Capture the cell that displays the provided text and extract its [X, Y] central coordinate. 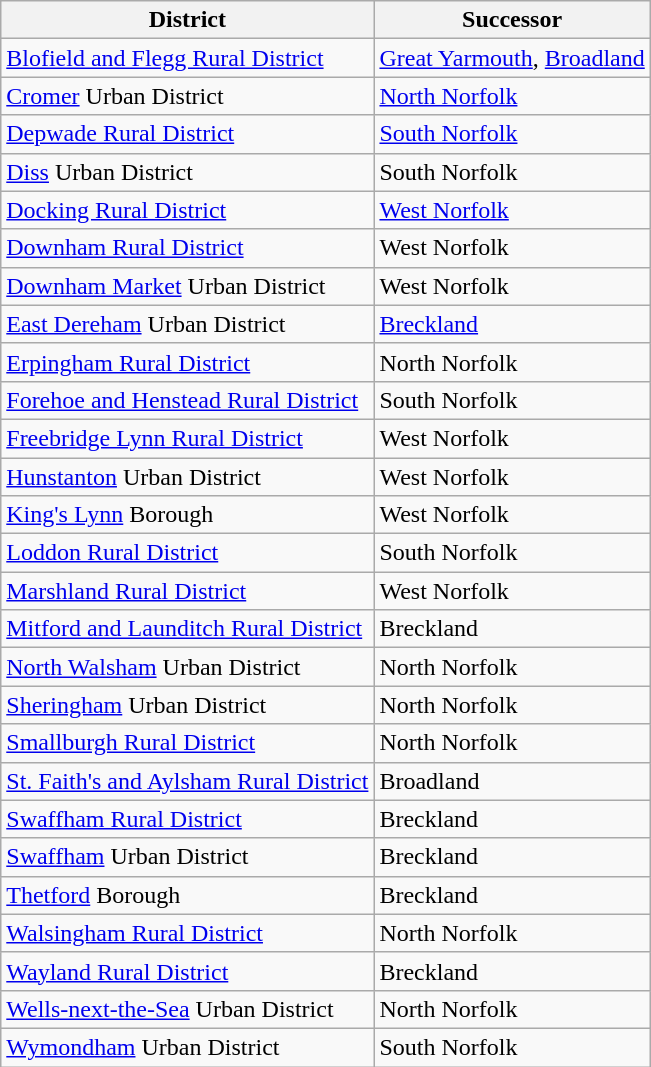
Loddon Rural District [188, 553]
Successor [512, 20]
Marshland Rural District [188, 591]
St. Faith's and Aylsham Rural District [188, 781]
District [188, 20]
Walsingham Rural District [188, 933]
Thetford Borough [188, 895]
Freebridge Lynn Rural District [188, 438]
Sheringham Urban District [188, 705]
Mitford and Launditch Rural District [188, 629]
Broadland [512, 781]
Forehoe and Henstead Rural District [188, 400]
Erpingham Rural District [188, 362]
Downham Market Urban District [188, 286]
Wells-next-the-Sea Urban District [188, 1009]
Hunstanton Urban District [188, 477]
Downham Rural District [188, 248]
Diss Urban District [188, 172]
Wymondham Urban District [188, 1047]
Smallburgh Rural District [188, 743]
Swaffham Rural District [188, 819]
North Walsham Urban District [188, 667]
King's Lynn Borough [188, 515]
Great Yarmouth, Broadland [512, 58]
East Dereham Urban District [188, 324]
Blofield and Flegg Rural District [188, 58]
Wayland Rural District [188, 971]
Depwade Rural District [188, 134]
Docking Rural District [188, 210]
Swaffham Urban District [188, 857]
Cromer Urban District [188, 96]
